Determine the (X, Y) coordinate at the center of the cell enclosing the given text.  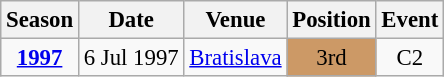
3rd (332, 58)
Venue (236, 20)
C2 (410, 58)
Season (40, 20)
Event (410, 20)
6 Jul 1997 (131, 58)
Position (332, 20)
1997 (40, 58)
Date (131, 20)
Bratislava (236, 58)
